From the cell containing the given text, extract its center point as (x, y) coordinate. 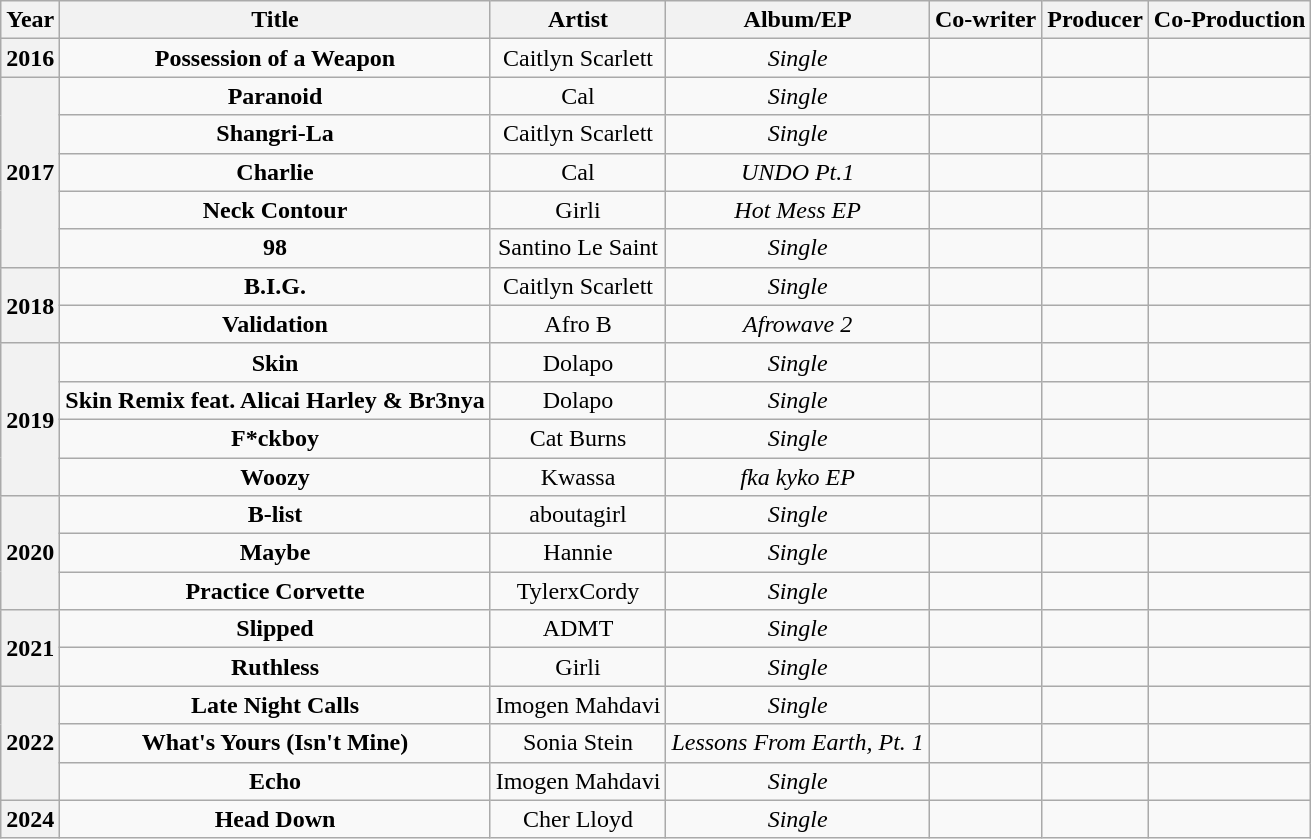
aboutagirl (578, 515)
Skin Remix feat. Alicai Harley & Br3nya (275, 400)
98 (275, 248)
Possession of a Weapon (275, 58)
Santino Le Saint (578, 248)
Kwassa (578, 477)
B-list (275, 515)
2019 (30, 419)
Late Night Calls (275, 705)
Woozy (275, 477)
2018 (30, 305)
Shangri-La (275, 134)
Echo (275, 781)
Co-Production (1230, 20)
Slipped (275, 629)
fka kyko EP (798, 477)
F*ckboy (275, 438)
What's Yours (Isn't Mine) (275, 743)
2022 (30, 743)
Album/EP (798, 20)
Paranoid (275, 96)
2016 (30, 58)
Ruthless (275, 667)
Practice Corvette (275, 591)
Producer (1096, 20)
Lessons From Earth, Pt. 1 (798, 743)
Cher Lloyd (578, 819)
Skin (275, 362)
Year (30, 20)
ADMT (578, 629)
2020 (30, 553)
Cat Burns (578, 438)
Co-writer (985, 20)
2017 (30, 172)
Afro B (578, 324)
2021 (30, 648)
Hannie (578, 553)
Sonia Stein (578, 743)
Afrowave 2 (798, 324)
Artist (578, 20)
TylerxCordy (578, 591)
2024 (30, 819)
Hot Mess EP (798, 210)
Title (275, 20)
Head Down (275, 819)
Charlie (275, 172)
Maybe (275, 553)
B.I.G. (275, 286)
Validation (275, 324)
Neck Contour (275, 210)
UNDO Pt.1 (798, 172)
